Return (X, Y) of the center of cell containing provided text 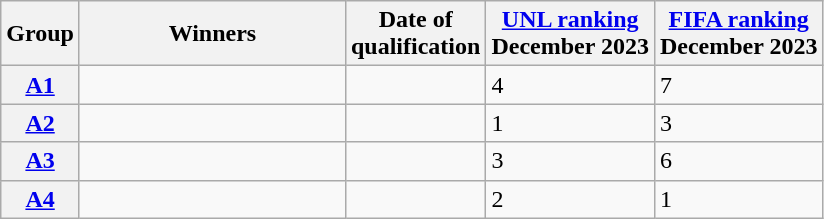
FIFA rankingDecember 2023 (738, 34)
4 (570, 85)
A3 (40, 161)
A1 (40, 85)
Winners (212, 34)
Group (40, 34)
7 (738, 85)
A4 (40, 199)
2 (570, 199)
6 (738, 161)
A2 (40, 123)
UNL rankingDecember 2023 (570, 34)
Date ofqualification (415, 34)
